Return [x, y] of the center of cell containing provided text 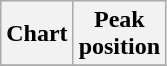
Peakposition [119, 34]
Chart [37, 34]
